Scan for the cell matching the given text and deliver its [X, Y] coordinate at center. 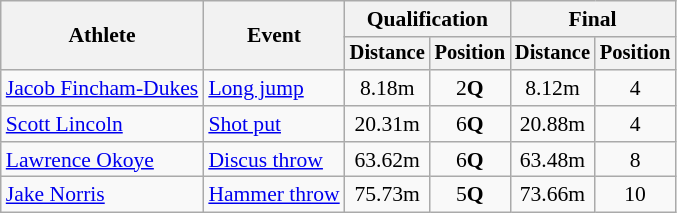
8 [635, 160]
Jake Norris [102, 195]
Discus throw [274, 160]
63.48m [552, 160]
75.73m [388, 195]
8.18m [388, 88]
Jacob Fincham-Dukes [102, 88]
5Q [470, 195]
20.31m [388, 124]
Athlete [102, 36]
Event [274, 36]
Scott Lincoln [102, 124]
73.66m [552, 195]
Shot put [274, 124]
2Q [470, 88]
10 [635, 195]
Long jump [274, 88]
Lawrence Okoye [102, 160]
Qualification [428, 19]
Final [592, 19]
Hammer throw [274, 195]
63.62m [388, 160]
8.12m [552, 88]
20.88m [552, 124]
